For the text-containing cell, return its midpoint in [X, Y] coordinate format. 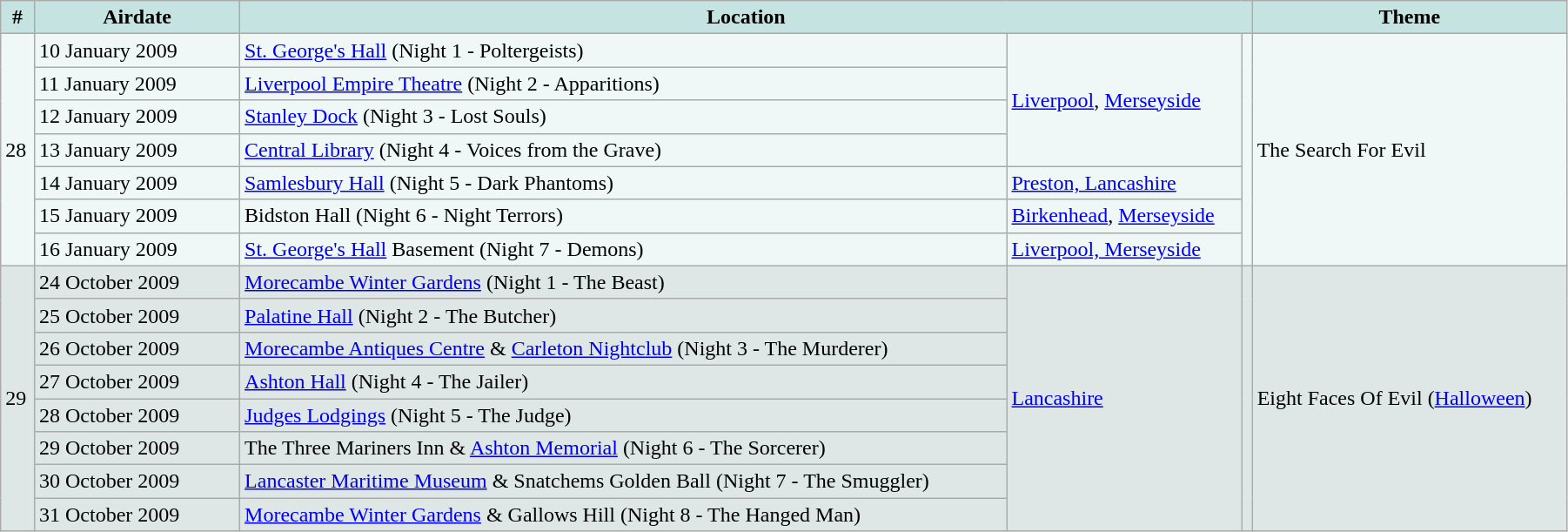
29 [17, 398]
28 [17, 150]
Birkenhead, Merseyside [1124, 216]
31 October 2009 [137, 515]
28 October 2009 [137, 415]
Morecambe Winter Gardens & Gallows Hill (Night 8 - The Hanged Man) [623, 515]
27 October 2009 [137, 381]
Ashton Hall (Night 4 - The Jailer) [623, 381]
12 January 2009 [137, 117]
26 October 2009 [137, 348]
25 October 2009 [137, 315]
Preston, Lancashire [1124, 183]
Central Library (Night 4 - Voices from the Grave) [623, 150]
Location [747, 17]
The Three Mariners Inn & Ashton Memorial (Night 6 - The Sorcerer) [623, 448]
Lancaster Maritime Museum & Snatchems Golden Ball (Night 7 - The Smuggler) [623, 481]
Lancashire [1124, 398]
30 October 2009 [137, 481]
10 January 2009 [137, 51]
Theme [1410, 17]
13 January 2009 [137, 150]
Palatine Hall (Night 2 - The Butcher) [623, 315]
# [17, 17]
16 January 2009 [137, 249]
Samlesbury Hall (Night 5 - Dark Phantoms) [623, 183]
29 October 2009 [137, 448]
Judges Lodgings (Night 5 - The Judge) [623, 415]
Stanley Dock (Night 3 - Lost Souls) [623, 117]
Eight Faces Of Evil (Halloween) [1410, 398]
14 January 2009 [137, 183]
The Search For Evil [1410, 150]
15 January 2009 [137, 216]
24 October 2009 [137, 282]
Airdate [137, 17]
Liverpool Empire Theatre (Night 2 - Apparitions) [623, 84]
Morecambe Antiques Centre & Carleton Nightclub (Night 3 - The Murderer) [623, 348]
Morecambe Winter Gardens (Night 1 - The Beast) [623, 282]
11 January 2009 [137, 84]
St. George's Hall Basement (Night 7 - Demons) [623, 249]
St. George's Hall (Night 1 - Poltergeists) [623, 51]
Bidston Hall (Night 6 - Night Terrors) [623, 216]
